Find where the given text appears and provide that cell's center as (x, y) coordinate. 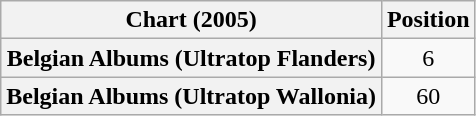
Belgian Albums (Ultratop Wallonia) (192, 96)
6 (428, 58)
Position (428, 20)
60 (428, 96)
Belgian Albums (Ultratop Flanders) (192, 58)
Chart (2005) (192, 20)
